Extract the (x, y) coordinate from the center of the cell holding the provided text.  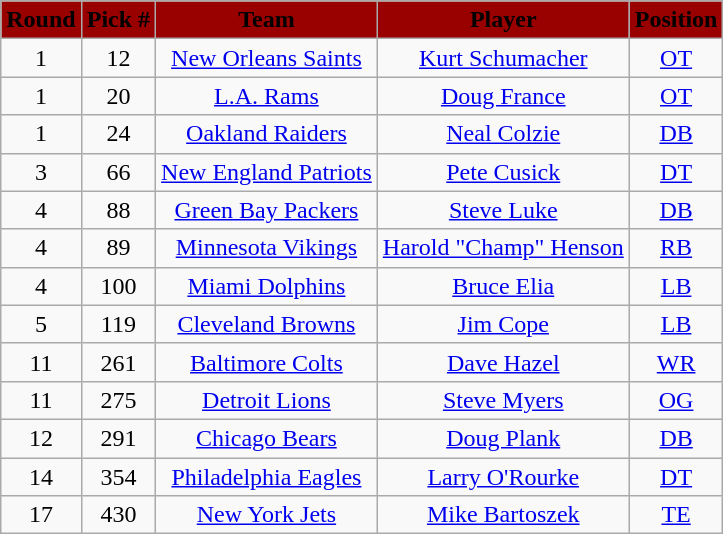
20 (118, 96)
New England Patriots (267, 172)
Baltimore Colts (267, 362)
WR (676, 362)
24 (118, 134)
Mike Bartoszek (503, 515)
Player (503, 20)
100 (118, 286)
Larry O'Rourke (503, 477)
14 (41, 477)
Neal Colzie (503, 134)
261 (118, 362)
Oakland Raiders (267, 134)
OG (676, 400)
291 (118, 438)
Green Bay Packers (267, 210)
88 (118, 210)
Jim Cope (503, 324)
Pick # (118, 20)
TE (676, 515)
Dave Hazel (503, 362)
Round (41, 20)
Doug Plank (503, 438)
Cleveland Browns (267, 324)
430 (118, 515)
Kurt Schumacher (503, 58)
Minnesota Vikings (267, 248)
Pete Cusick (503, 172)
Team (267, 20)
New York Jets (267, 515)
Harold "Champ" Henson (503, 248)
66 (118, 172)
119 (118, 324)
Steve Myers (503, 400)
5 (41, 324)
Doug France (503, 96)
New Orleans Saints (267, 58)
Steve Luke (503, 210)
89 (118, 248)
Detroit Lions (267, 400)
17 (41, 515)
Position (676, 20)
RB (676, 248)
275 (118, 400)
354 (118, 477)
Miami Dolphins (267, 286)
Chicago Bears (267, 438)
3 (41, 172)
Philadelphia Eagles (267, 477)
L.A. Rams (267, 96)
Bruce Elia (503, 286)
